Determine the [x, y] coordinate at the center of the cell enclosing the given text.  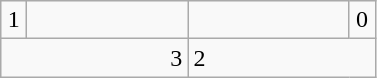
0 [362, 20]
3 [94, 58]
2 [282, 58]
1 [14, 20]
